For the text-containing cell, return its midpoint in (x, y) coordinate format. 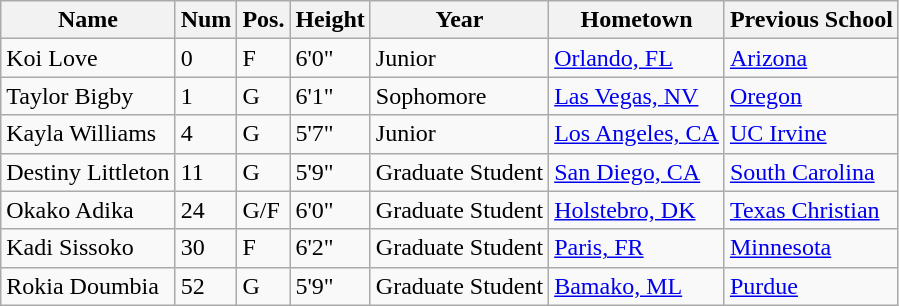
6'1" (330, 96)
Kadi Sissoko (88, 248)
Paris, FR (637, 248)
Pos. (264, 20)
24 (206, 210)
Orlando, FL (637, 58)
4 (206, 134)
Hometown (637, 20)
G/F (264, 210)
1 (206, 96)
30 (206, 248)
Koi Love (88, 58)
52 (206, 286)
Minnesota (811, 248)
Los Angeles, CA (637, 134)
Num (206, 20)
Destiny Littleton (88, 172)
San Diego, CA (637, 172)
Okako Adika (88, 210)
6'2" (330, 248)
5'7" (330, 134)
Name (88, 20)
South Carolina (811, 172)
Kayla Williams (88, 134)
Bamako, ML (637, 286)
Purdue (811, 286)
Rokia Doumbia (88, 286)
0 (206, 58)
Year (459, 20)
Texas Christian (811, 210)
11 (206, 172)
Arizona (811, 58)
Sophomore (459, 96)
Oregon (811, 96)
Holstebro, DK (637, 210)
Height (330, 20)
UC Irvine (811, 134)
Taylor Bigby (88, 96)
Las Vegas, NV (637, 96)
Previous School (811, 20)
